Identify which cell holds the provided text, then report its [X, Y] central coordinate. 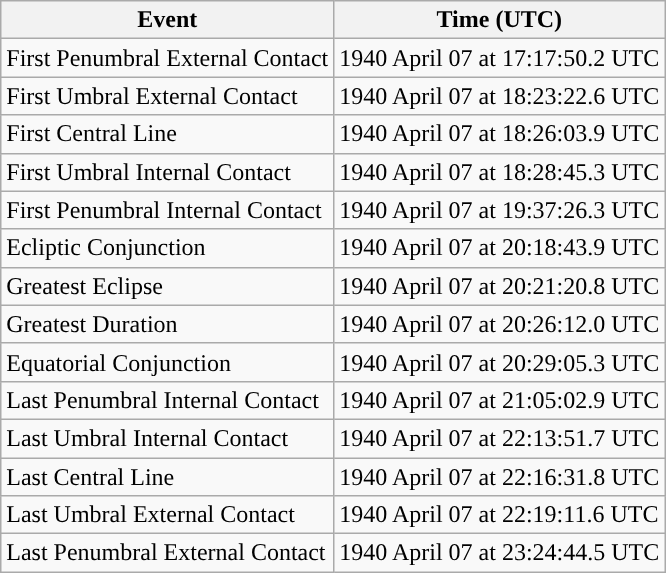
1940 April 07 at 18:23:22.6 UTC [500, 96]
Greatest Eclipse [168, 286]
1940 April 07 at 21:05:02.9 UTC [500, 400]
Last Umbral Internal Contact [168, 438]
First Penumbral Internal Contact [168, 210]
1940 April 07 at 22:19:11.6 UTC [500, 515]
Equatorial Conjunction [168, 362]
1940 April 07 at 20:18:43.9 UTC [500, 248]
1940 April 07 at 19:37:26.3 UTC [500, 210]
1940 April 07 at 18:28:45.3 UTC [500, 172]
Last Umbral External Contact [168, 515]
First Umbral External Contact [168, 96]
1940 April 07 at 20:21:20.8 UTC [500, 286]
First Umbral Internal Contact [168, 172]
1940 April 07 at 22:13:51.7 UTC [500, 438]
Greatest Duration [168, 324]
1940 April 07 at 18:26:03.9 UTC [500, 134]
Last Central Line [168, 477]
1940 April 07 at 23:24:44.5 UTC [500, 553]
1940 April 07 at 20:26:12.0 UTC [500, 324]
Last Penumbral Internal Contact [168, 400]
1940 April 07 at 17:17:50.2 UTC [500, 58]
First Central Line [168, 134]
Last Penumbral External Contact [168, 553]
1940 April 07 at 20:29:05.3 UTC [500, 362]
1940 April 07 at 22:16:31.8 UTC [500, 477]
Time (UTC) [500, 20]
Ecliptic Conjunction [168, 248]
First Penumbral External Contact [168, 58]
Event [168, 20]
